Capture the cell that displays the provided text and extract its (X, Y) central coordinate. 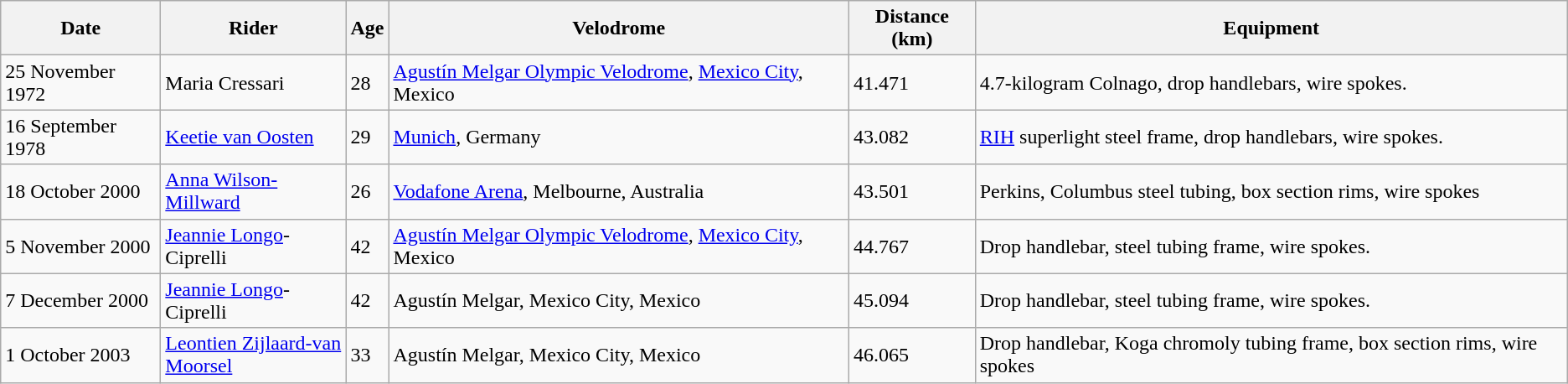
Munich, Germany (619, 138)
Vodafone Arena, Melbourne, Australia (619, 191)
Keetie van Oosten (253, 138)
46.065 (911, 355)
RIH superlight steel frame, drop handlebars, wire spokes. (1271, 138)
18 October 2000 (80, 191)
25 November 1972 (80, 82)
16 September 1978 (80, 138)
Perkins, Columbus steel tubing, box section rims, wire spokes (1271, 191)
41.471 (911, 82)
29 (367, 138)
Distance (km) (911, 29)
43.082 (911, 138)
Maria Cressari (253, 82)
1 October 2003 (80, 355)
Velodrome (619, 29)
Age (367, 29)
Anna Wilson-Millward (253, 191)
28 (367, 82)
7 December 2000 (80, 300)
Leontien Zijlaard-van Moorsel (253, 355)
45.094 (911, 300)
33 (367, 355)
4.7-kilogram Colnago, drop handlebars, wire spokes. (1271, 82)
Rider (253, 29)
Date (80, 29)
44.767 (911, 246)
26 (367, 191)
Equipment (1271, 29)
43.501 (911, 191)
5 November 2000 (80, 246)
Drop handlebar, Koga chromoly tubing frame, box section rims, wire spokes (1271, 355)
